For the text-containing cell, return its midpoint in (x, y) coordinate format. 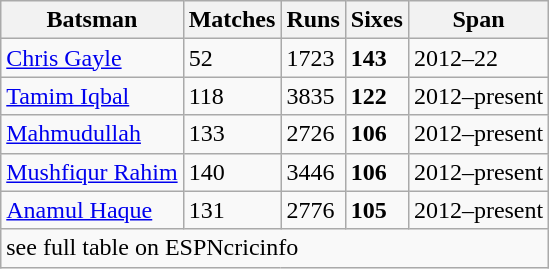
Sixes (376, 20)
118 (232, 96)
143 (376, 58)
3835 (313, 96)
Batsman (92, 20)
Chris Gayle (92, 58)
2726 (313, 134)
Tamim Iqbal (92, 96)
Runs (313, 20)
Matches (232, 20)
Mahmudullah (92, 134)
Span (478, 20)
3446 (313, 172)
105 (376, 210)
140 (232, 172)
1723 (313, 58)
2012–22 (478, 58)
2776 (313, 210)
52 (232, 58)
133 (232, 134)
122 (376, 96)
Anamul Haque (92, 210)
Mushfiqur Rahim (92, 172)
see full table on ESPNcricinfo (275, 248)
131 (232, 210)
